For the text-containing cell, return its midpoint in [x, y] coordinate format. 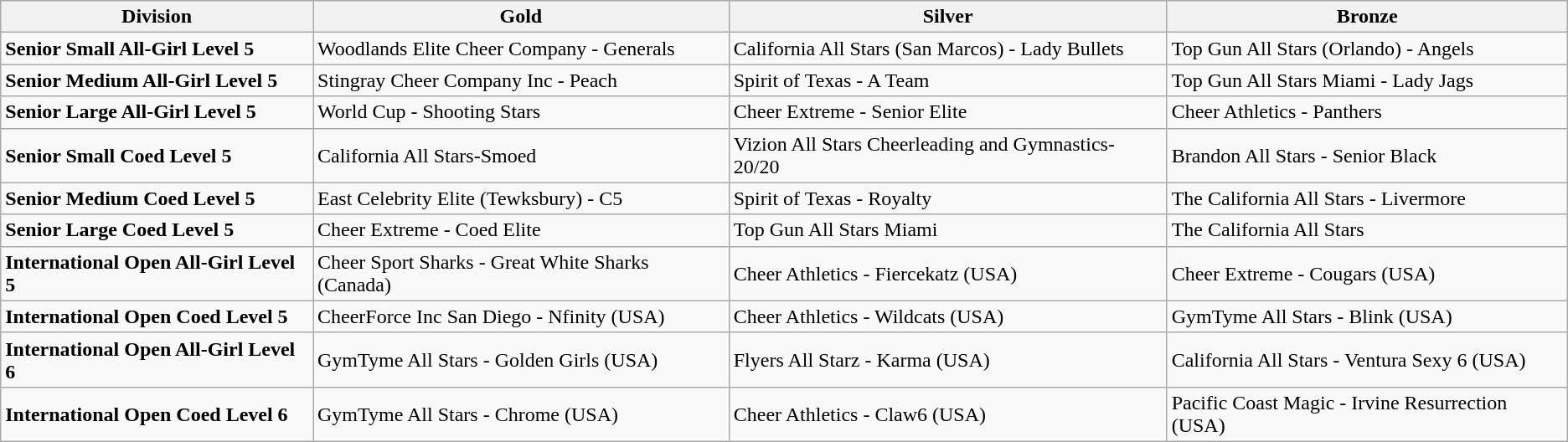
Top Gun All Stars Miami - Lady Jags [1367, 80]
Stingray Cheer Company Inc - Peach [521, 80]
Silver [948, 17]
Cheer Extreme - Cougars (USA) [1367, 273]
GymTyme All Stars - Blink (USA) [1367, 316]
Vizion All Stars Cheerleading and Gymnastics- 20/20 [948, 156]
Cheer Sport Sharks - Great White Sharks (Canada) [521, 273]
Cheer Athletics - Panthers [1367, 112]
California All Stars - Ventura Sexy 6 (USA) [1367, 360]
Bronze [1367, 17]
California All Stars-Smoed [521, 156]
Spirit of Texas - Royalty [948, 198]
The California All Stars [1367, 230]
Cheer Extreme - Senior Elite [948, 112]
GymTyme All Stars - Golden Girls (USA) [521, 360]
Senior Medium Coed Level 5 [157, 198]
The California All Stars - Livermore [1367, 198]
Cheer Extreme - Coed Elite [521, 230]
International Open All-Girl Level 6 [157, 360]
Senior Medium All-Girl Level 5 [157, 80]
CheerForce Inc San Diego - Nfinity (USA) [521, 316]
East Celebrity Elite (Tewksbury) - C5 [521, 198]
California All Stars (San Marcos) - Lady Bullets [948, 49]
International Open All-Girl Level 5 [157, 273]
Pacific Coast Magic - Irvine Resurrection (USA) [1367, 414]
Senior Large Coed Level 5 [157, 230]
Brandon All Stars - Senior Black [1367, 156]
International Open Coed Level 5 [157, 316]
Cheer Athletics - Fiercekatz (USA) [948, 273]
Gold [521, 17]
GymTyme All Stars - Chrome (USA) [521, 414]
Flyers All Starz - Karma (USA) [948, 360]
International Open Coed Level 6 [157, 414]
Top Gun All Stars Miami [948, 230]
World Cup - Shooting Stars [521, 112]
Cheer Athletics - Claw6 (USA) [948, 414]
Senior Small Coed Level 5 [157, 156]
Senior Small All-Girl Level 5 [157, 49]
Top Gun All Stars (Orlando) - Angels [1367, 49]
Spirit of Texas - A Team [948, 80]
Woodlands Elite Cheer Company - Generals [521, 49]
Senior Large All-Girl Level 5 [157, 112]
Cheer Athletics - Wildcats (USA) [948, 316]
Division [157, 17]
